Capture the cell that displays the provided text and extract its [x, y] central coordinate. 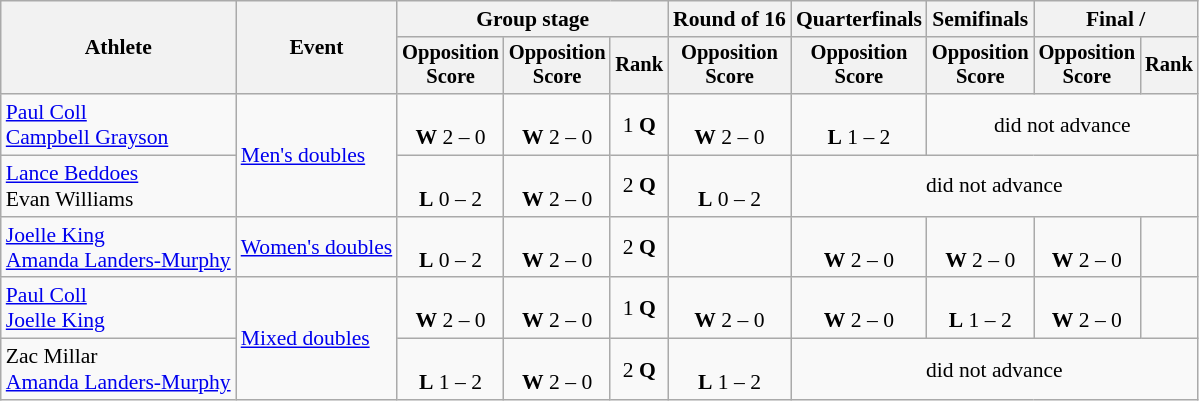
Lance BeddoesEvan Williams [118, 186]
Group stage [532, 19]
Women's doubles [317, 248]
Joelle KingAmanda Landers-Murphy [118, 248]
Mixed doubles [317, 339]
Round of 16 [730, 19]
Athlete [118, 48]
Men's doubles [317, 155]
Quarterfinals [859, 19]
Event [317, 48]
Zac MillarAmanda Landers-Murphy [118, 370]
Final / [1116, 19]
Semifinals [980, 19]
Paul CollCampbell Grayson [118, 124]
Paul CollJoelle King [118, 308]
